Extract the [X, Y] coordinate from the center of the cell holding the provided text.  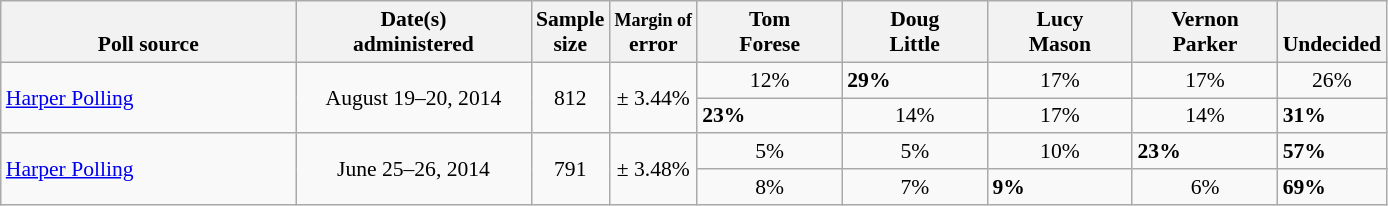
29% [914, 80]
31% [1332, 116]
12% [770, 80]
Poll source [148, 32]
26% [1332, 80]
10% [1060, 152]
LucyMason [1060, 32]
6% [1204, 187]
DougLittle [914, 32]
TomForese [770, 32]
August 19–20, 2014 [414, 98]
± 3.48% [653, 170]
7% [914, 187]
Samplesize [570, 32]
Margin oferror [653, 32]
Undecided [1332, 32]
69% [1332, 187]
57% [1332, 152]
± 3.44% [653, 98]
791 [570, 170]
8% [770, 187]
9% [1060, 187]
Date(s)administered [414, 32]
June 25–26, 2014 [414, 170]
812 [570, 98]
VernonParker [1204, 32]
